Detect which cell encompasses the target text, then output its (x, y) center coordinate. 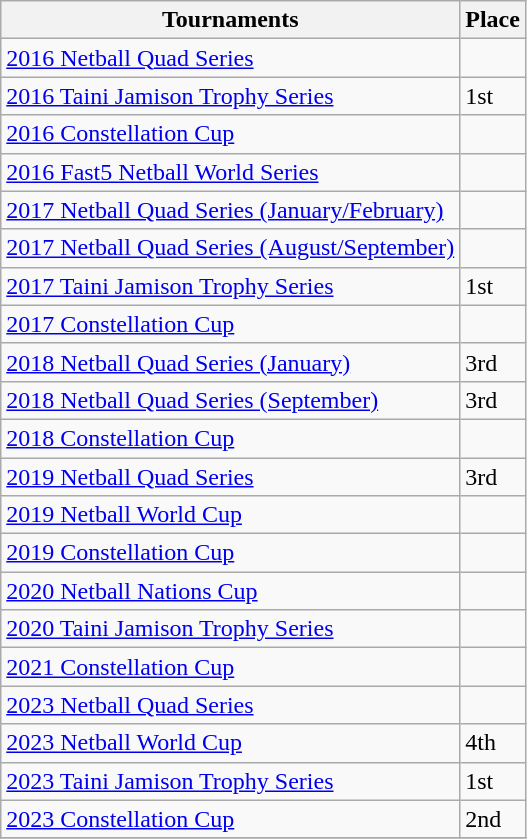
2016 Netball Quad Series (230, 58)
2017 Taini Jamison Trophy Series (230, 286)
2021 Constellation Cup (230, 667)
2023 Taini Jamison Trophy Series (230, 781)
2nd (493, 819)
2023 Constellation Cup (230, 819)
2017 Constellation Cup (230, 324)
Place (493, 20)
2016 Taini Jamison Trophy Series (230, 96)
2016 Fast5 Netball World Series (230, 172)
2019 Netball Quad Series (230, 477)
2020 Netball Nations Cup (230, 591)
2018 Constellation Cup (230, 438)
2020 Taini Jamison Trophy Series (230, 629)
2023 Netball World Cup (230, 743)
2023 Netball Quad Series (230, 705)
2019 Netball World Cup (230, 515)
4th (493, 743)
2016 Constellation Cup (230, 134)
2017 Netball Quad Series (August/September) (230, 248)
2018 Netball Quad Series (September) (230, 400)
2018 Netball Quad Series (January) (230, 362)
2019 Constellation Cup (230, 553)
2017 Netball Quad Series (January/February) (230, 210)
Tournaments (230, 20)
